Determine the (x, y) coordinate at the center of the cell enclosing the given text.  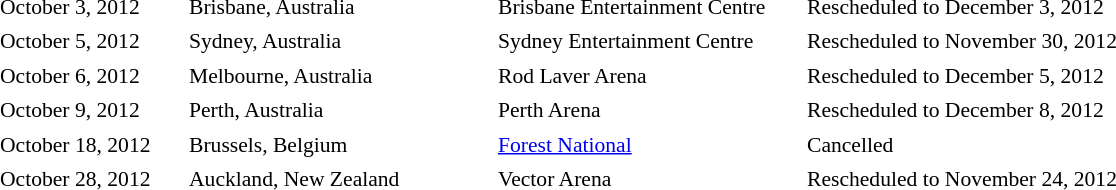
Brussels, Belgium (339, 145)
Sydney Entertainment Centre (648, 42)
Perth Arena (648, 110)
Rod Laver Arena (648, 76)
Melbourne, Australia (339, 76)
Forest National (648, 145)
Perth, Australia (339, 110)
Sydney, Australia (339, 42)
